From the cell containing the given text, extract its center point as [X, Y] coordinate. 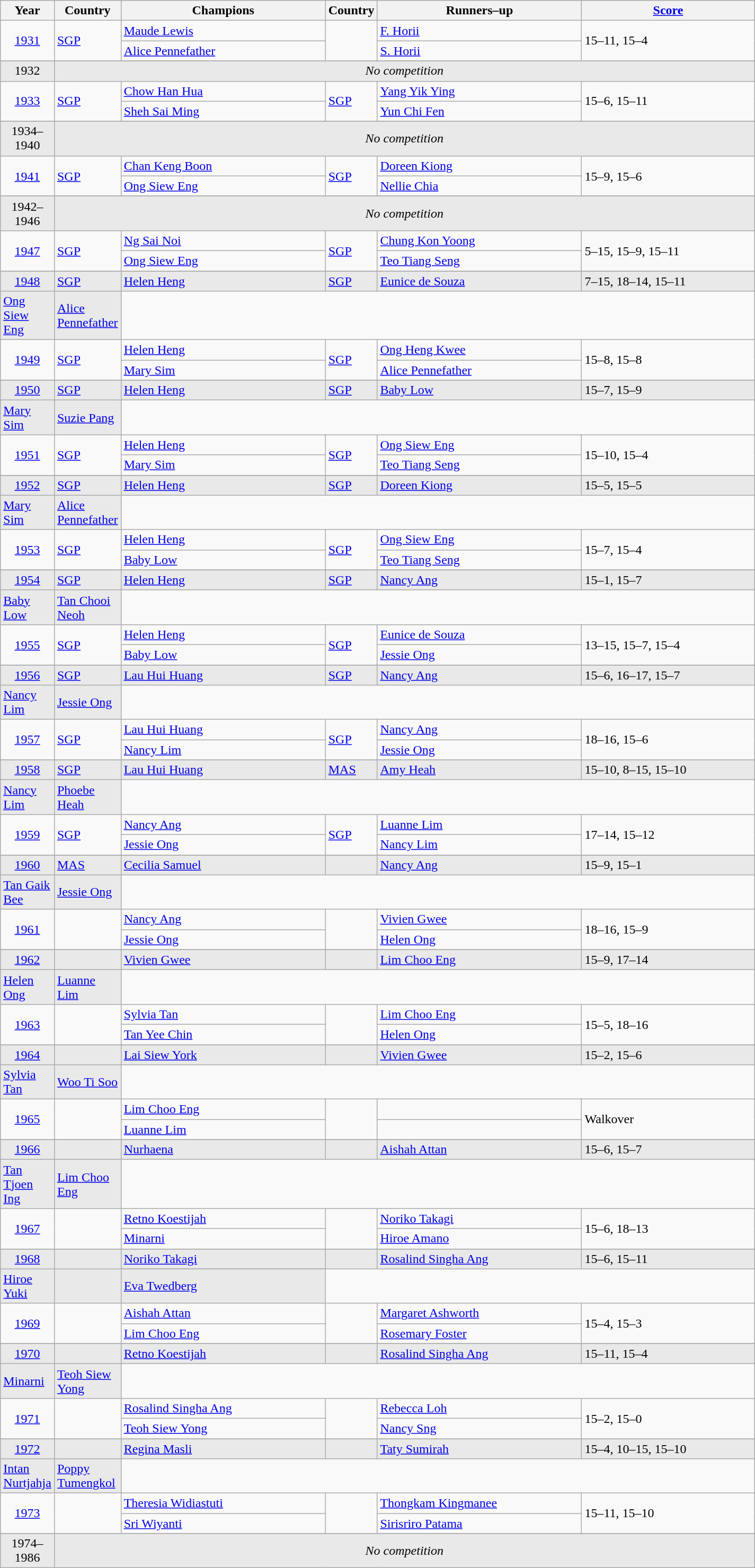
Sheh Sai Ming [223, 111]
1956 [28, 675]
1931 [28, 41]
Eva Twedberg [223, 1286]
1966 [28, 1150]
Regina Masli [223, 1448]
1933 [28, 101]
F. Horii [479, 31]
Theresia Widiastuti [223, 1503]
1959 [28, 835]
1941 [28, 176]
Chow Han Hua [223, 91]
15–1, 15–7 [668, 580]
Nellie Chia [479, 186]
1954 [28, 580]
15–6, 15–7 [668, 1150]
1950 [28, 390]
15–10, 15–4 [668, 455]
15–9, 15–1 [668, 865]
1955 [28, 644]
15–2, 15–0 [668, 1418]
Yun Chi Fen [479, 111]
1947 [28, 250]
15–4, 15–3 [668, 1323]
Year [28, 11]
1957 [28, 740]
15–5, 18–16 [668, 1024]
15–7, 15–9 [668, 390]
Intan Nurtjahja [28, 1476]
1963 [28, 1024]
1953 [28, 550]
Ng Sai Noi [223, 240]
Ong Heng Kwee [479, 350]
Woo Ti Soo [87, 1082]
Champions [223, 11]
Score [668, 11]
1952 [28, 485]
1948 [28, 281]
1951 [28, 455]
Walkover [668, 1119]
18–16, 15–6 [668, 740]
Chung Kon Yoong [479, 240]
Hiroe Yuki [28, 1286]
Chan Keng Boon [223, 166]
Hiroe Amano [479, 1239]
Suzie Pang [87, 417]
1973 [28, 1513]
Thongkam Kingmanee [479, 1503]
1932 [28, 71]
Cecilia Samuel [223, 865]
1960 [28, 865]
1958 [28, 770]
15–4, 10–15, 15–10 [668, 1448]
15–2, 15–6 [668, 1054]
Phoebe Heah [87, 798]
1967 [28, 1229]
Sri Wiyanti [223, 1524]
Tan Tjoen Ing [28, 1184]
1972 [28, 1448]
1942–1946 [28, 213]
1949 [28, 360]
5–15, 15–9, 15–11 [668, 250]
Tan Chooi Neoh [87, 607]
Yang Yik Ying [479, 91]
15–6, 16–17, 15–7 [668, 675]
15–10, 8–15, 15–10 [668, 770]
S. Horii [479, 51]
15–6, 18–13 [668, 1229]
Amy Heah [479, 770]
1934–1940 [28, 139]
1970 [28, 1354]
15–7, 15–4 [668, 550]
15–8, 15–8 [668, 360]
15–11, 15–10 [668, 1513]
Maude Lewis [223, 31]
18–16, 15–9 [668, 929]
1971 [28, 1418]
1962 [28, 960]
1965 [28, 1119]
Taty Sumirah [479, 1448]
1968 [28, 1259]
Margaret Ashworth [479, 1313]
Tan Gaik Bee [28, 892]
Nancy Sng [479, 1428]
Nurhaena [223, 1150]
7–15, 18–14, 15–11 [668, 281]
15–9, 15–6 [668, 176]
Poppy Tumengkol [87, 1476]
Runners–up [479, 11]
17–14, 15–12 [668, 835]
1974–1986 [28, 1551]
13–15, 15–7, 15–4 [668, 644]
Sirisriro Patama [479, 1524]
Rebecca Loh [479, 1408]
15–5, 15–5 [668, 485]
Lai Siew York [223, 1054]
15–9, 17–14 [668, 960]
1969 [28, 1323]
1964 [28, 1054]
Tan Yee Chin [223, 1034]
1961 [28, 929]
Rosemary Foster [479, 1333]
